Search for the cell housing the specified text and yield its [x, y] center coordinate. 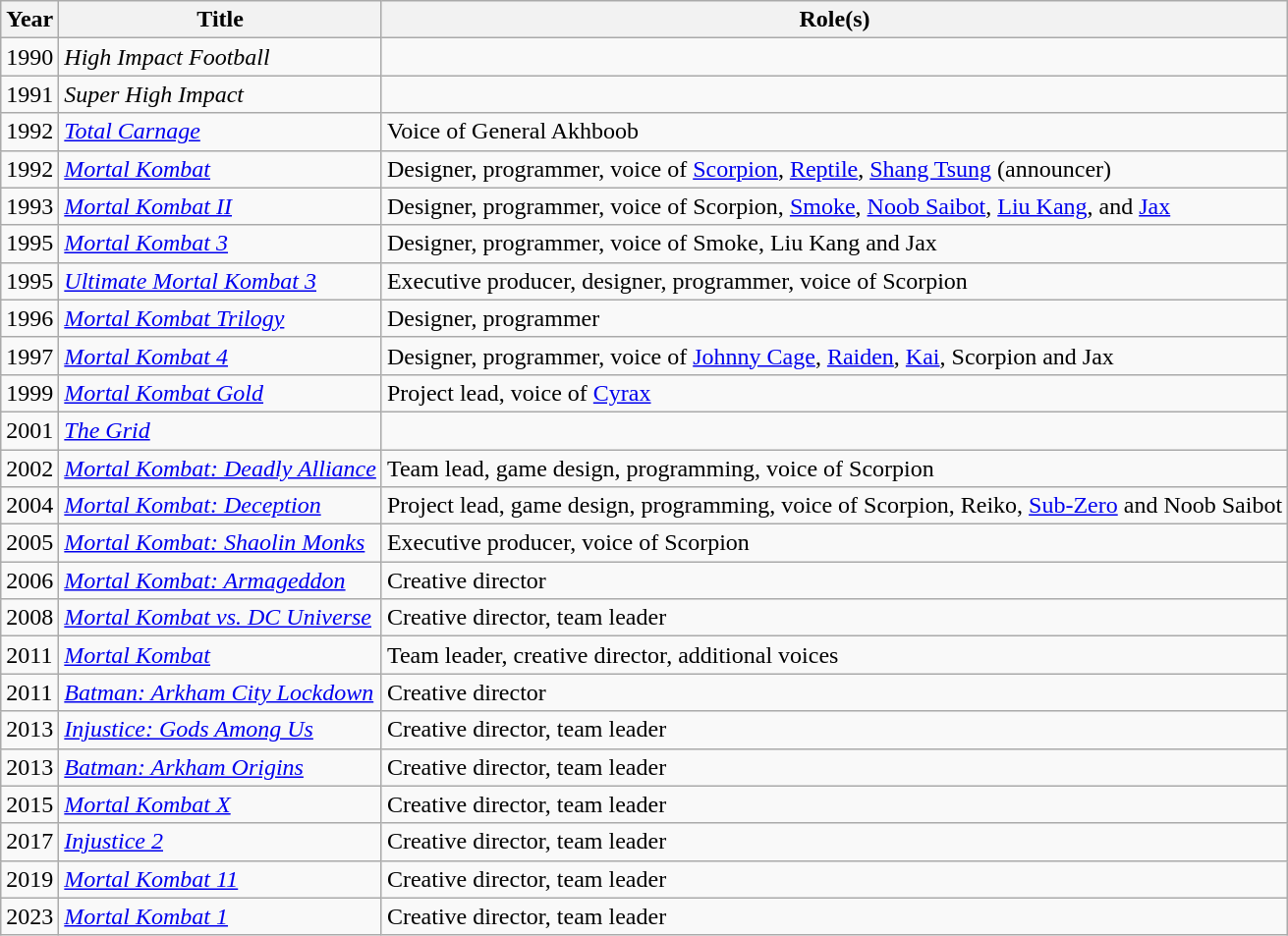
2006 [29, 580]
Team lead, game design, programming, voice of Scorpion [834, 468]
1991 [29, 94]
Injustice: Gods Among Us [220, 730]
1996 [29, 318]
Mortal Kombat vs. DC Universe [220, 618]
Mortal Kombat: Shaolin Monks [220, 543]
Mortal Kombat II [220, 206]
The Grid [220, 430]
Designer, programmer, voice of Smoke, Liu Kang and Jax [834, 244]
Executive producer, voice of Scorpion [834, 543]
Designer, programmer [834, 318]
Super High Impact [220, 94]
Role(s) [834, 20]
Designer, programmer, voice of Scorpion, Reptile, Shang Tsung (announcer) [834, 169]
Team leader, creative director, additional voices [834, 655]
Year [29, 20]
Mortal Kombat 1 [220, 916]
2001 [29, 430]
Mortal Kombat Gold [220, 393]
2005 [29, 543]
Voice of General Akhboob [834, 132]
2017 [29, 842]
Mortal Kombat: Deadly Alliance [220, 468]
Mortal Kombat 11 [220, 879]
Mortal Kombat: Armageddon [220, 580]
Designer, programmer, voice of Johnny Cage, Raiden, Kai, Scorpion and Jax [834, 356]
Mortal Kombat: Deception [220, 506]
Designer, programmer, voice of Scorpion, Smoke, Noob Saibot, Liu Kang, and Jax [834, 206]
Project lead, game design, programming, voice of Scorpion, Reiko, Sub-Zero and Noob Saibot [834, 506]
Batman: Arkham City Lockdown [220, 692]
1999 [29, 393]
Ultimate Mortal Kombat 3 [220, 281]
High Impact Football [220, 57]
Injustice 2 [220, 842]
2008 [29, 618]
1990 [29, 57]
Total Carnage [220, 132]
Project lead, voice of Cyrax [834, 393]
Batman: Arkham Origins [220, 767]
2002 [29, 468]
Executive producer, designer, programmer, voice of Scorpion [834, 281]
2004 [29, 506]
Mortal Kombat 4 [220, 356]
2015 [29, 804]
1997 [29, 356]
1993 [29, 206]
2023 [29, 916]
Mortal Kombat Trilogy [220, 318]
Mortal Kombat X [220, 804]
2019 [29, 879]
Title [220, 20]
Mortal Kombat 3 [220, 244]
